Scan for the cell matching the given text and deliver its (X, Y) coordinate at center. 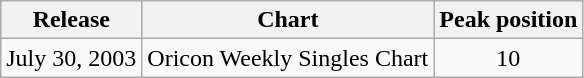
July 30, 2003 (72, 58)
Peak position (508, 20)
10 (508, 58)
Oricon Weekly Singles Chart (288, 58)
Chart (288, 20)
Release (72, 20)
